Output the (x, y) coordinate of the center of the cell containing the given text.  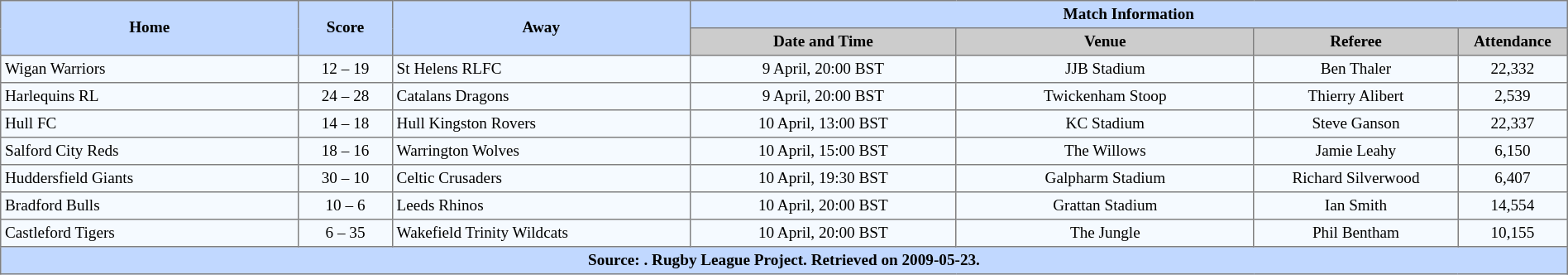
6 – 35 (346, 234)
10,155 (1513, 234)
Hull FC (150, 124)
Match Information (1128, 15)
Wigan Warriors (150, 70)
Date and Time (823, 41)
24 – 28 (346, 96)
10 April, 13:00 BST (823, 124)
Salford City Reds (150, 151)
Venue (1105, 41)
Celtic Crusaders (541, 179)
6,150 (1513, 151)
Phil Bentham (1355, 234)
Wakefield Trinity Wildcats (541, 234)
Attendance (1513, 41)
2,539 (1513, 96)
Steve Ganson (1355, 124)
Ben Thaler (1355, 70)
KC Stadium (1105, 124)
Jamie Leahy (1355, 151)
10 April, 19:30 BST (823, 179)
22,332 (1513, 70)
Source: . Rugby League Project. Retrieved on 2009-05-23. (784, 260)
18 – 16 (346, 151)
Leeds Rhinos (541, 205)
Referee (1355, 41)
The Jungle (1105, 234)
JJB Stadium (1105, 70)
14 – 18 (346, 124)
St Helens RLFC (541, 70)
Warrington Wolves (541, 151)
Grattan Stadium (1105, 205)
The Willows (1105, 151)
Ian Smith (1355, 205)
10 – 6 (346, 205)
Home (150, 28)
12 – 19 (346, 70)
14,554 (1513, 205)
Richard Silverwood (1355, 179)
Thierry Alibert (1355, 96)
6,407 (1513, 179)
22,337 (1513, 124)
Bradford Bulls (150, 205)
Score (346, 28)
Huddersfield Giants (150, 179)
Twickenham Stoop (1105, 96)
10 April, 15:00 BST (823, 151)
Hull Kingston Rovers (541, 124)
Galpharm Stadium (1105, 179)
Catalans Dragons (541, 96)
Castleford Tigers (150, 234)
30 – 10 (346, 179)
Away (541, 28)
Harlequins RL (150, 96)
